Search for the cell housing the specified text and yield its [x, y] center coordinate. 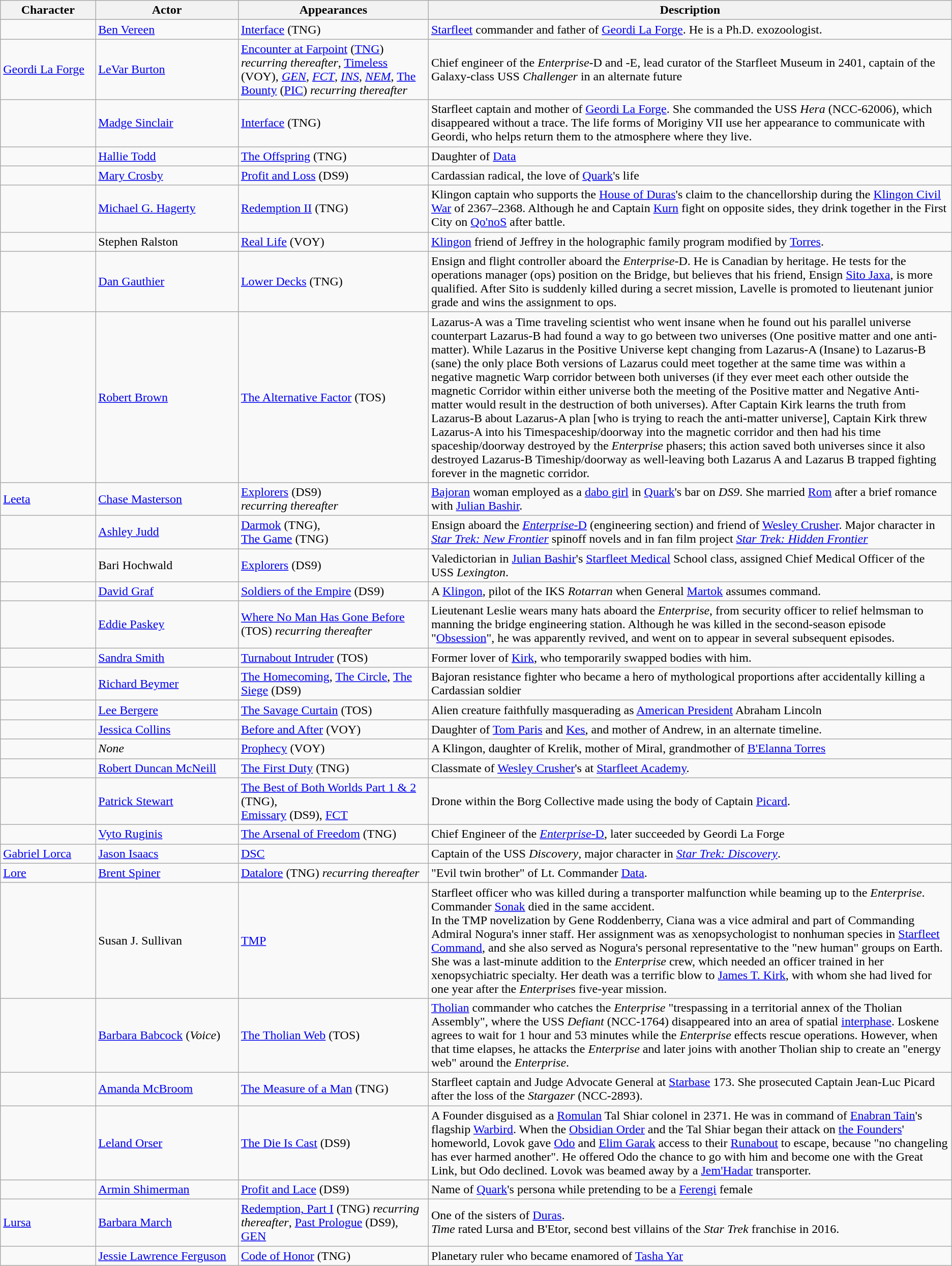
Lower Decks (TNG) [333, 282]
"Evil twin brother" of Lt. Commander Data. [690, 873]
Stephen Ralston [167, 242]
Profit and Loss (DS9) [333, 175]
Prophecy (VOY) [333, 749]
Leland Orser [167, 1143]
Code of Honor (TNG) [333, 1256]
Actor [167, 10]
Real Life (VOY) [333, 242]
The Savage Curtain (TOS) [333, 710]
Starfleet commander and father of Geordi La Forge. He is a Ph.D. exozoologist. [690, 30]
Sandra Smith [167, 658]
Lore [48, 873]
Ashley Judd [167, 532]
Datalore (TNG) recurring thereafter [333, 873]
Michael G. Hagerty [167, 209]
Madge Sinclair [167, 123]
Classmate of Wesley Crusher's at Starfleet Academy. [690, 768]
The First Duty (TNG) [333, 768]
Alien creature faithfully masquerading as American President Abraham Lincoln [690, 710]
Character [48, 10]
The Homecoming, The Circle, The Siege (DS9) [333, 684]
TMP [333, 940]
Bajoran woman employed as a dabo girl in Quark's bar on DS9. She married Rom after a brief romance with Julian Bashir. [690, 498]
The Best of Both Worlds Part 1 & 2 (TNG),Emissary (DS9), FCT [333, 801]
Robert Duncan McNeill [167, 768]
Planetary ruler who became enamored of Tasha Yar [690, 1256]
Drone within the Borg Collective made using the body of Captain Picard. [690, 801]
Soldiers of the Empire (DS9) [333, 592]
Turnabout Intruder (TOS) [333, 658]
Chase Masterson [167, 498]
Jessica Collins [167, 729]
Jason Isaacs [167, 853]
Where No Man Has Gone Before (TOS) recurring thereafter [333, 625]
LeVar Burton [167, 69]
Explorers (DS9)recurring thereafter [333, 498]
Starfleet captain and Judge Advocate General at Starbase 173. She prosecuted Captain Jean-Luc Picard after the loss of the Stargazer (NCC-2893). [690, 1088]
Vyto Ruginis [167, 834]
Susan J. Sullivan [167, 940]
Darmok (TNG),The Game (TNG) [333, 532]
Daughter of Data [690, 156]
Eddie Paskey [167, 625]
Before and After (VOY) [333, 729]
Leeta [48, 498]
The Tholian Web (TOS) [333, 1035]
Gabriel Lorca [48, 853]
Former lover of Kirk, who temporarily swapped bodies with him. [690, 658]
Cardassian radical, the love of Quark's life [690, 175]
The Offspring (TNG) [333, 156]
Geordi La Forge [48, 69]
A Klingon, pilot of the IKS Rotarran when General Martok assumes command. [690, 592]
None [167, 749]
Appearances [333, 10]
The Measure of a Man (TNG) [333, 1088]
Richard Beymer [167, 684]
Explorers (DS9) [333, 565]
Valedictorian in Julian Bashir's Starfleet Medical School class, assigned Chief Medical Officer of the USS Lexington. [690, 565]
One of the sisters of Duras.Time rated Lursa and B'Etor, second best villains of the Star Trek franchise in 2016. [690, 1223]
Redemption II (TNG) [333, 209]
The Arsenal of Freedom (TNG) [333, 834]
Lursa [48, 1223]
Mary Crosby [167, 175]
Armin Shimerman [167, 1190]
Captain of the USS Discovery, major character in Star Trek: Discovery. [690, 853]
Description [690, 10]
Hallie Todd [167, 156]
Chief Engineer of the Enterprise-D, later succeeded by Geordi La Forge [690, 834]
Jessie Lawrence Ferguson [167, 1256]
Barbara March [167, 1223]
Dan Gauthier [167, 282]
Ben Vereen [167, 30]
Patrick Stewart [167, 801]
Encounter at Farpoint (TNG) recurring thereafter, Timeless (VOY), GEN, FCT, INS, NEM, The Bounty (PIC) recurring thereafter [333, 69]
The Die Is Cast (DS9) [333, 1143]
A Klingon, daughter of Krelik, mother of Miral, grandmother of B'Elanna Torres [690, 749]
DSC [333, 853]
David Graf [167, 592]
The Alternative Factor (TOS) [333, 397]
Name of Quark's persona while pretending to be a Ferengi female [690, 1190]
Amanda McBroom [167, 1088]
Lee Bergere [167, 710]
Redemption, Part I (TNG) recurring thereafter, Past Prologue (DS9), GEN [333, 1223]
Robert Brown [167, 397]
Profit and Lace (DS9) [333, 1190]
Daughter of Tom Paris and Kes, and mother of Andrew, in an alternate timeline. [690, 729]
Bari Hochwald [167, 565]
Brent Spiner [167, 873]
Barbara Babcock (Voice) [167, 1035]
Klingon friend of Jeffrey in the holographic family program modified by Torres. [690, 242]
Bajoran resistance fighter who became a hero of mythological proportions after accidentally killing a Cardassian soldier [690, 684]
